Scan for the cell matching the given text and deliver its (x, y) coordinate at center. 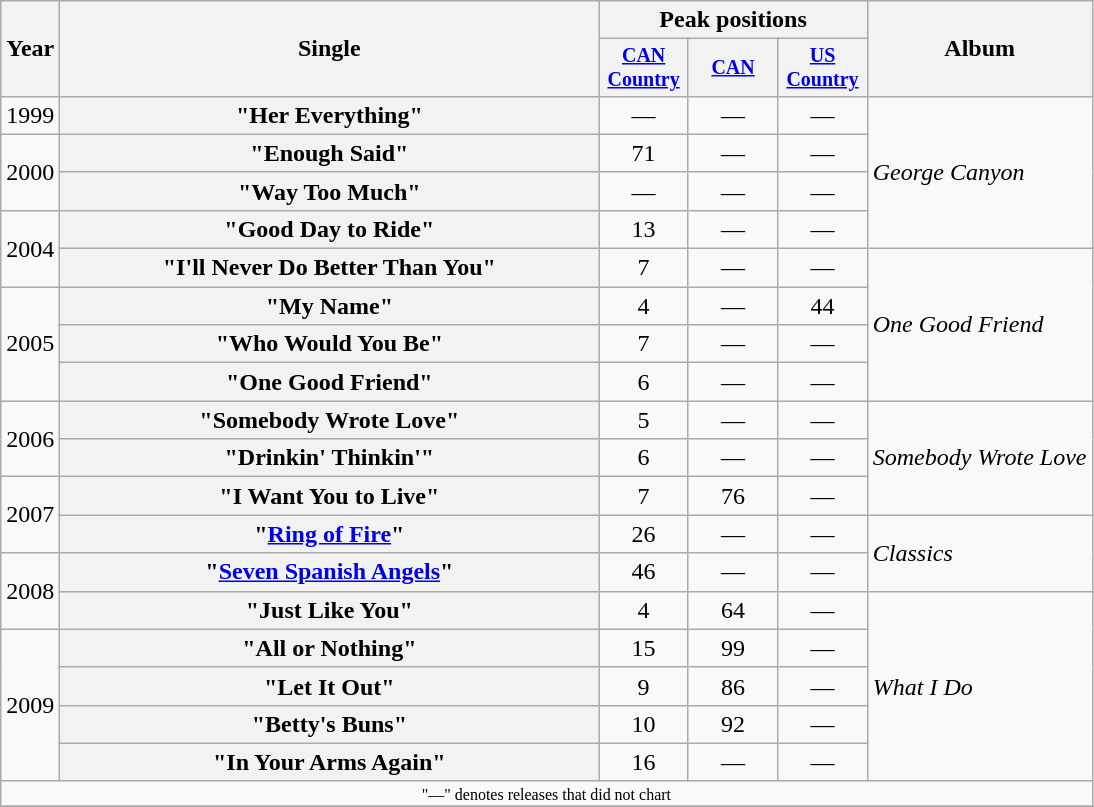
"All or Nothing" (330, 648)
"I Want You to Live" (330, 496)
"Good Day to Ride" (330, 229)
"Somebody Wrote Love" (330, 420)
"I'll Never Do Better Than You" (330, 268)
"Who Would You Be" (330, 344)
Somebody Wrote Love (980, 458)
71 (644, 153)
15 (644, 648)
What I Do (980, 686)
76 (732, 496)
"Ring of Fire" (330, 534)
13 (644, 229)
Year (30, 49)
"My Name" (330, 306)
86 (732, 686)
2000 (30, 172)
CAN Country (644, 68)
"Drinkin' Thinkin'" (330, 458)
"One Good Friend" (330, 382)
5 (644, 420)
9 (644, 686)
Album (980, 49)
64 (732, 610)
"In Your Arms Again" (330, 762)
"Just Like You" (330, 610)
44 (822, 306)
92 (732, 724)
"Enough Said" (330, 153)
"Betty's Buns" (330, 724)
"Let It Out" (330, 686)
Peak positions (733, 20)
CAN (732, 68)
46 (644, 572)
10 (644, 724)
2006 (30, 439)
99 (732, 648)
2008 (30, 591)
"Seven Spanish Angels" (330, 572)
"Her Everything" (330, 115)
"Way Too Much" (330, 191)
One Good Friend (980, 325)
16 (644, 762)
Classics (980, 553)
2005 (30, 344)
2007 (30, 515)
George Canyon (980, 172)
26 (644, 534)
2009 (30, 705)
"—" denotes releases that did not chart (546, 793)
1999 (30, 115)
Single (330, 49)
2004 (30, 248)
US Country (822, 68)
